Pinpoint the cell where the given text exists, returning its [X, Y] midpoint coordinate. 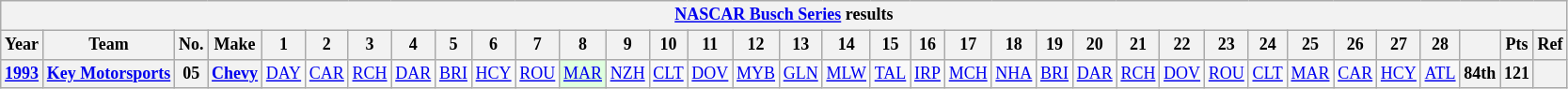
15 [890, 45]
NHA [1014, 73]
1993 [23, 73]
MYB [756, 73]
MLW [847, 73]
5 [453, 45]
ATL [1440, 73]
14 [847, 45]
12 [756, 45]
27 [1400, 45]
10 [668, 45]
No. [192, 45]
28 [1440, 45]
NASCAR Busch Series results [784, 15]
23 [1227, 45]
11 [710, 45]
24 [1268, 45]
Pts [1517, 45]
GLN [800, 73]
25 [1310, 45]
19 [1055, 45]
16 [927, 45]
Ref [1550, 45]
05 [192, 73]
DAY [283, 73]
4 [414, 45]
Key Motorsports [108, 73]
26 [1355, 45]
8 [583, 45]
121 [1517, 73]
MCH [968, 73]
21 [1138, 45]
13 [800, 45]
7 [538, 45]
Year [23, 45]
Make [235, 45]
17 [968, 45]
TAL [890, 73]
1 [283, 45]
Chevy [235, 73]
2 [326, 45]
3 [370, 45]
Team [108, 45]
6 [493, 45]
20 [1095, 45]
IRP [927, 73]
84th [1481, 73]
NZH [627, 73]
18 [1014, 45]
9 [627, 45]
22 [1182, 45]
